Extract the [x, y] coordinate from the center of the cell holding the provided text.  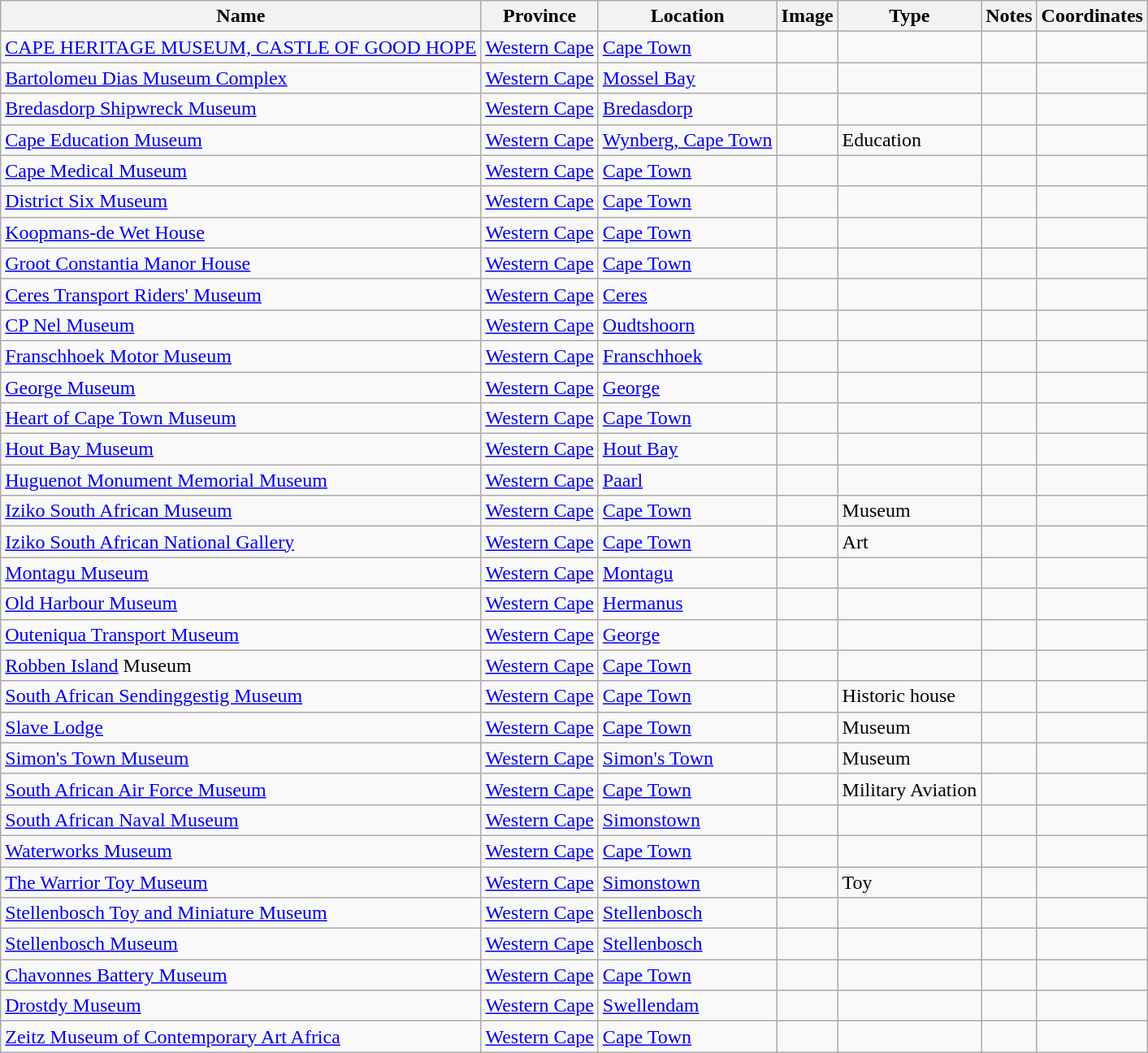
Robben Island Museum [240, 665]
Bredasdorp [687, 109]
Cape Education Museum [240, 140]
Oudtshoorn [687, 325]
Hout Bay [687, 449]
Stellenbosch Toy and Miniature Museum [240, 913]
Image [808, 16]
Art [910, 542]
Province [539, 16]
Bartolomeu Dias Museum Complex [240, 78]
Iziko South African National Gallery [240, 542]
South African Air Force Museum [240, 789]
Franschhoek Motor Museum [240, 356]
Coordinates [1092, 16]
Ceres Transport Riders' Museum [240, 294]
Zeitz Museum of Contemporary Art Africa [240, 1037]
South African Sendinggestig Museum [240, 696]
Mossel Bay [687, 78]
Military Aviation [910, 789]
Paarl [687, 480]
Type [910, 16]
Old Harbour Museum [240, 604]
Stellenbosch Museum [240, 944]
Name [240, 16]
The Warrior Toy Museum [240, 882]
Hermanus [687, 604]
Simon's Town Museum [240, 758]
Groot Constantia Manor House [240, 263]
Notes [1009, 16]
Montagu [687, 573]
Outeniqua Transport Museum [240, 635]
Location [687, 16]
George Museum [240, 388]
District Six Museum [240, 201]
Chavonnes Battery Museum [240, 975]
Heart of Cape Town Museum [240, 418]
Slave Lodge [240, 727]
Ceres [687, 294]
Koopmans-de Wet House [240, 232]
Iziko South African Museum [240, 511]
CP Nel Museum [240, 325]
CAPE HERITAGE MUSEUM, CASTLE OF GOOD HOPE [240, 47]
Huguenot Monument Memorial Museum [240, 480]
Drostdy Museum [240, 1006]
Toy [910, 882]
Hout Bay Museum [240, 449]
Historic house [910, 696]
Education [910, 140]
South African Naval Museum [240, 820]
Bredasdorp Shipwreck Museum [240, 109]
Franschhoek [687, 356]
Cape Medical Museum [240, 171]
Waterworks Museum [240, 851]
Simon's Town [687, 758]
Montagu Museum [240, 573]
Wynberg, Cape Town [687, 140]
Swellendam [687, 1006]
